Capture the cell that displays the provided text and extract its [X, Y] central coordinate. 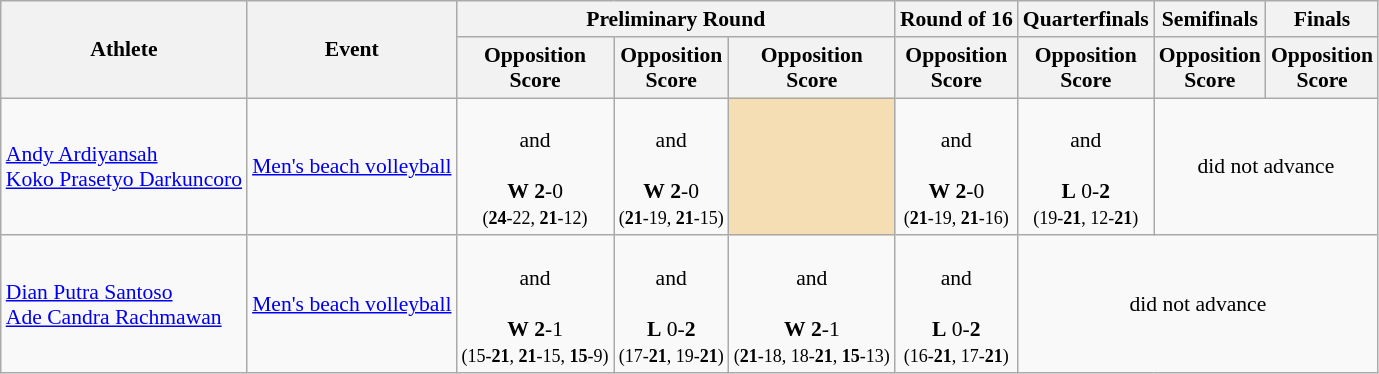
andL 0-2(17-21, 19-21) [672, 305]
Quarterfinals [1086, 19]
andW 2-1(21-18, 18-21, 15-13) [812, 305]
Dian Putra Santoso Ade Candra Rachmawan [124, 305]
Semifinals [1210, 19]
Round of 16 [956, 19]
Event [352, 50]
andW 2-0(21-19, 21-16) [956, 167]
Andy Ardiyansah Koko Prasetyo Darkuncoro [124, 167]
andL 0-2(16-21, 17-21) [956, 305]
Athlete [124, 50]
andL 0-2(19-21, 12-21) [1086, 167]
andW 2-0(24-22, 21-12) [536, 167]
andW 2-1(15-21, 21-15, 15-9) [536, 305]
Preliminary Round [676, 19]
andW 2-0(21-19, 21-15) [672, 167]
Finals [1322, 19]
